Return the (X, Y) coordinate for the center point of the cell that contains the specified text.  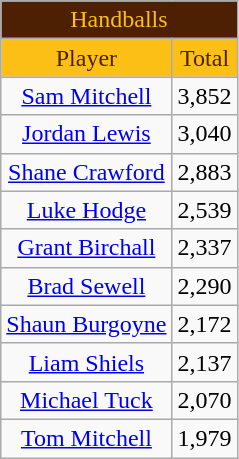
3,852 (204, 96)
1,979 (204, 438)
Shaun Burgoyne (86, 324)
Brad Sewell (86, 286)
Luke Hodge (86, 210)
Michael Tuck (86, 400)
Grant Birchall (86, 248)
Jordan Lewis (86, 134)
2,290 (204, 286)
Sam Mitchell (86, 96)
Player (86, 58)
2,337 (204, 248)
Handballs (119, 20)
Shane Crawford (86, 172)
Tom Mitchell (86, 438)
2,070 (204, 400)
2,137 (204, 362)
Liam Shiels (86, 362)
Total (204, 58)
3,040 (204, 134)
2,539 (204, 210)
2,883 (204, 172)
2,172 (204, 324)
